Extract the (x, y) coordinate from the center of the cell holding the provided text.  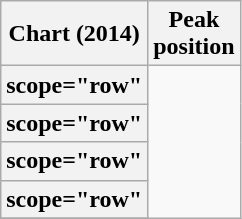
Peakposition (194, 34)
Chart (2014) (74, 34)
